Provide the (X, Y) coordinate of the cell's center where the given text is located.  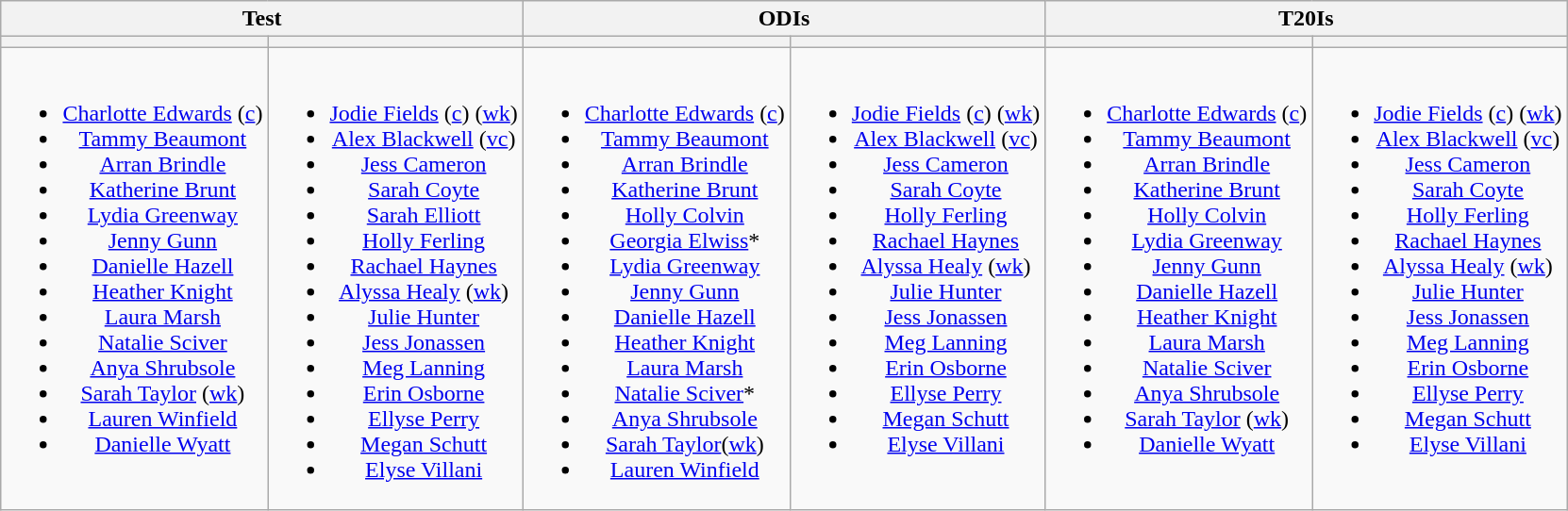
T20Is (1306, 19)
ODIs (783, 19)
Test (262, 19)
